Capture the cell that displays the provided text and extract its (x, y) central coordinate. 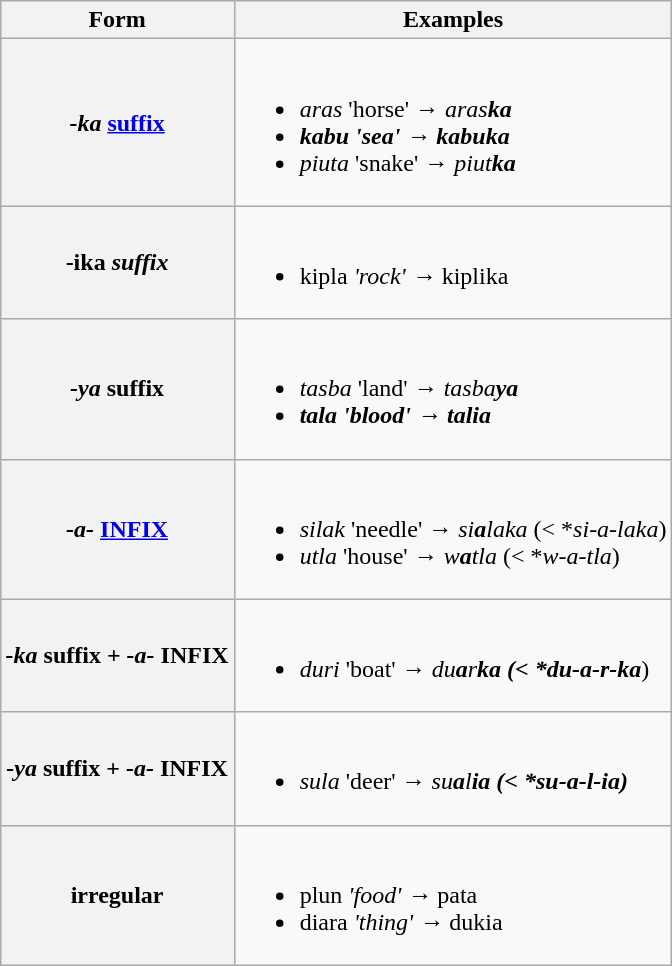
-ka suffix + -a- INFIX (117, 656)
Examples (453, 20)
-ika suffix (117, 262)
sula 'deer' → sualia (< *su-a-l-ia) (453, 768)
plun 'food' → patadiara 'thing' → dukia (453, 895)
aras 'horse' → araskakabu 'sea' → kabukapiuta 'snake' → piutka (453, 122)
-ka suffix (117, 122)
kipla 'rock' → kiplika (453, 262)
silak 'needle' → sialaka (< *si-a-laka)utla 'house' → watla (< *w-a-tla) (453, 529)
irregular (117, 895)
duri 'boat' → duarka (< *du-a-r-ka) (453, 656)
-a- INFIX (117, 529)
-ya suffix (117, 389)
tasba 'land' → tasbayatala 'blood' → talia (453, 389)
-ya suffix + -a- INFIX (117, 768)
Form (117, 20)
